Search for the cell housing the specified text and yield its [X, Y] center coordinate. 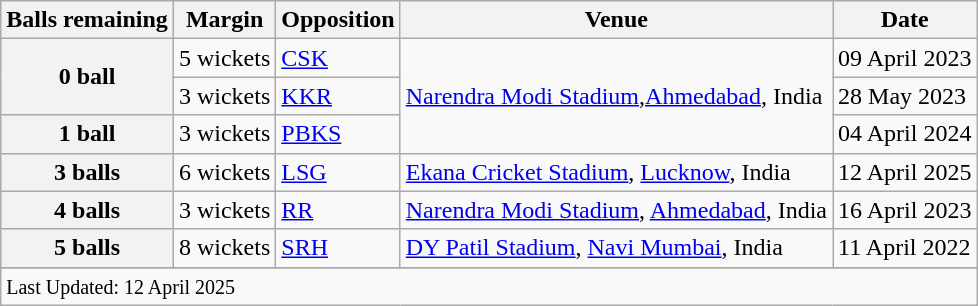
Narendra Modi Stadium,Ahmedabad, India [616, 96]
PBKS [338, 134]
KKR [338, 96]
1 ball [88, 134]
Venue [616, 20]
LSG [338, 172]
DY Patil Stadium, Navi Mumbai, India [616, 248]
CSK [338, 58]
Date [905, 20]
Ekana Cricket Stadium, Lucknow, India [616, 172]
04 April 2024 [905, 134]
12 April 2025 [905, 172]
Narendra Modi Stadium, Ahmedabad, India [616, 210]
4 balls [88, 210]
Balls remaining [88, 20]
16 April 2023 [905, 210]
8 wickets [224, 248]
5 balls [88, 248]
28 May 2023 [905, 96]
Opposition [338, 20]
RR [338, 210]
Margin [224, 20]
0 ball [88, 77]
09 April 2023 [905, 58]
11 April 2022 [905, 248]
6 wickets [224, 172]
Last Updated: 12 April 2025 [489, 286]
3 balls [88, 172]
5 wickets [224, 58]
SRH [338, 248]
